Return (X, Y) of the center of cell containing provided text 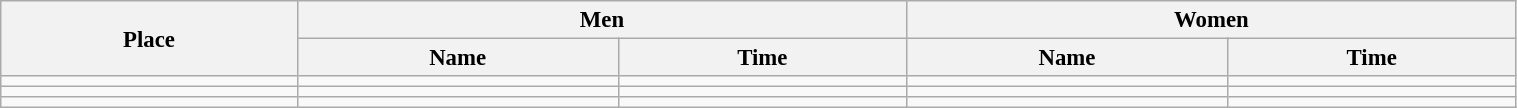
Place (150, 38)
Women (1212, 20)
Men (602, 20)
